For the text-containing cell, return its midpoint in (x, y) coordinate format. 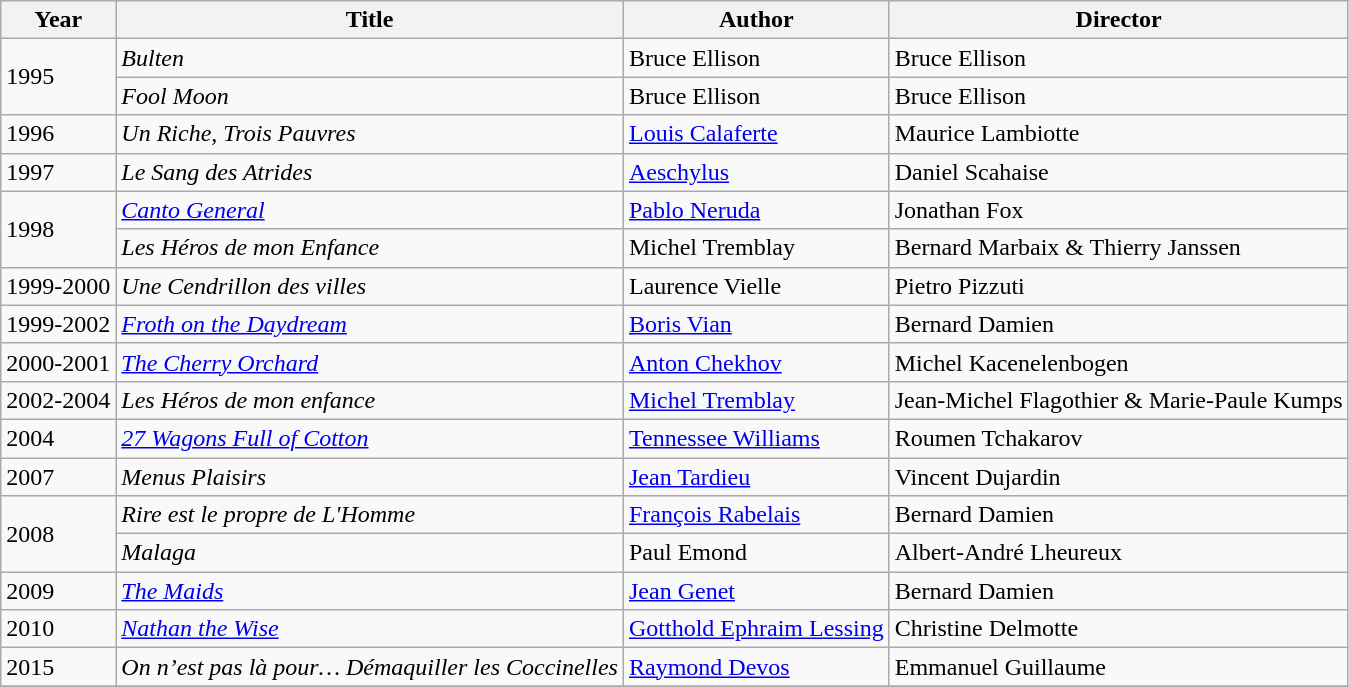
Froth on the Daydream (370, 324)
Author (756, 20)
2009 (58, 591)
Boris Vian (756, 324)
27 Wagons Full of Cotton (370, 438)
1997 (58, 172)
Christine Delmotte (1118, 629)
Jonathan Fox (1118, 210)
Jean Tardieu (756, 477)
1998 (58, 229)
Tennessee Williams (756, 438)
Daniel Scahaise (1118, 172)
Michel Kacenelenbogen (1118, 362)
2007 (58, 477)
Gotthold Ephraim Lessing (756, 629)
Bernard Marbaix & Thierry Janssen (1118, 248)
Maurice Lambiotte (1118, 134)
Raymond Devos (756, 667)
Jean-Michel Flagothier & Marie-Paule Kumps (1118, 400)
The Cherry Orchard (370, 362)
Le Sang des Atrides (370, 172)
Canto General (370, 210)
2002-2004 (58, 400)
Jean Genet (756, 591)
Aeschylus (756, 172)
Louis Calaferte (756, 134)
Vincent Dujardin (1118, 477)
2008 (58, 534)
Anton Chekhov (756, 362)
Menus Plaisirs (370, 477)
On n’est pas là pour… Démaquiller les Coccinelles (370, 667)
Roumen Tchakarov (1118, 438)
Les Héros de mon enfance (370, 400)
Fool Moon (370, 96)
Director (1118, 20)
Title (370, 20)
1995 (58, 77)
2015 (58, 667)
Une Cendrillon des villes (370, 286)
Les Héros de mon Enfance (370, 248)
Pietro Pizzuti (1118, 286)
1996 (58, 134)
1999-2002 (58, 324)
The Maids (370, 591)
François Rabelais (756, 515)
Year (58, 20)
2010 (58, 629)
2000-2001 (58, 362)
1999-2000 (58, 286)
Laurence Vielle (756, 286)
Nathan the Wise (370, 629)
Albert-André Lheureux (1118, 553)
Bulten (370, 58)
Malaga (370, 553)
Paul Emond (756, 553)
Emmanuel Guillaume (1118, 667)
2004 (58, 438)
Rire est le propre de L'Homme (370, 515)
Pablo Neruda (756, 210)
Un Riche, Trois Pauvres (370, 134)
